Scan for the cell matching the given text and deliver its (X, Y) coordinate at center. 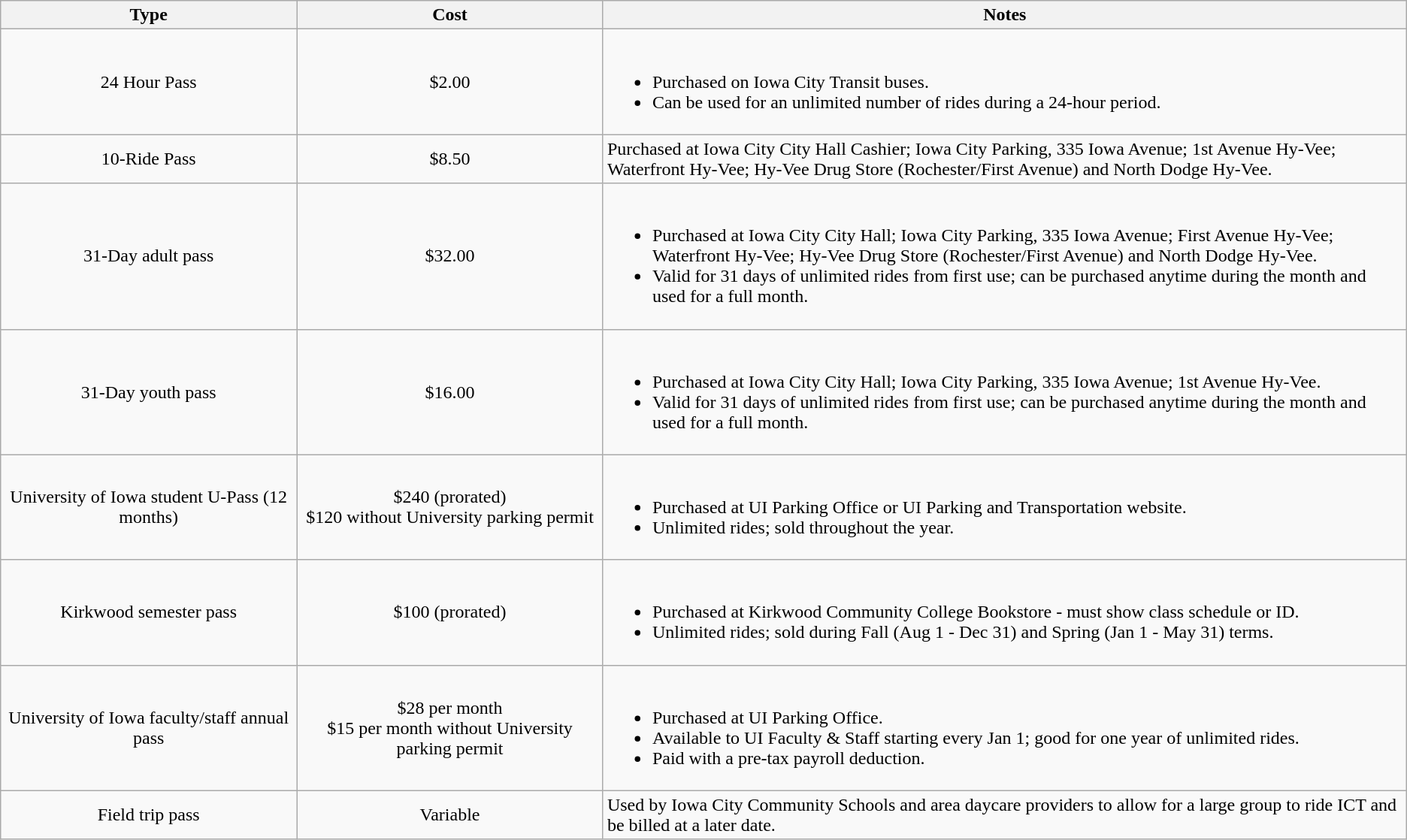
University of Iowa student U-Pass (12 months) (149, 507)
$240 (prorated)$120 without University parking permit (450, 507)
31-Day adult pass (149, 256)
Cost (450, 15)
Kirkwood semester pass (149, 612)
$16.00 (450, 392)
Variable (450, 814)
10-Ride Pass (149, 159)
$32.00 (450, 256)
Type (149, 15)
Purchased on Iowa City Transit buses.Can be used for an unlimited number of rides during a 24-hour period. (1004, 82)
Used by Iowa City Community Schools and area daycare providers to allow for a large group to ride ICT and be billed at a later date. (1004, 814)
24 Hour Pass (149, 82)
31-Day youth pass (149, 392)
$100 (prorated) (450, 612)
$8.50 (450, 159)
Notes (1004, 15)
Field trip pass (149, 814)
$28 per month$15 per month without University parking permit (450, 727)
$2.00 (450, 82)
University of Iowa faculty/staff annual pass (149, 727)
Purchased at UI Parking Office or UI Parking and Transportation website.Unlimited rides; sold throughout the year. (1004, 507)
